Identify which cell holds the provided text, then report its [X, Y] central coordinate. 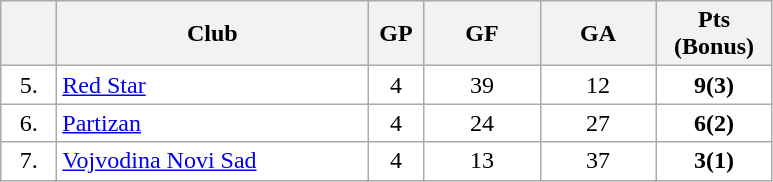
3(1) [714, 161]
27 [598, 123]
Pts (Bonus) [714, 34]
GA [598, 34]
Red Star [212, 85]
Vojvodina Novi Sad [212, 161]
Club [212, 34]
Partizan [212, 123]
39 [482, 85]
7. [29, 161]
GF [482, 34]
5. [29, 85]
GP [396, 34]
6. [29, 123]
12 [598, 85]
13 [482, 161]
24 [482, 123]
9(3) [714, 85]
37 [598, 161]
6(2) [714, 123]
